Locate the cell with the specified text and output its [x, y] center coordinate. 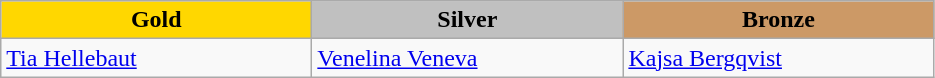
Venelina Veneva [468, 58]
Gold [156, 20]
Tia Hellebaut [156, 58]
Bronze [778, 20]
Kajsa Bergqvist [778, 58]
Silver [468, 20]
